Provide the (X, Y) coordinate of the cell's center where the given text is located.  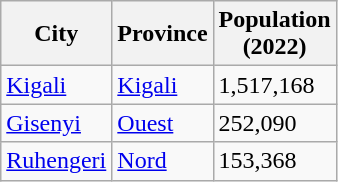
252,090 (274, 123)
Ruhengeri (56, 161)
Ouest (162, 123)
Gisenyi (56, 123)
Nord (162, 161)
1,517,168 (274, 85)
153,368 (274, 161)
City (56, 34)
Population(2022) (274, 34)
Province (162, 34)
